Search for the cell housing the specified text and yield its [X, Y] center coordinate. 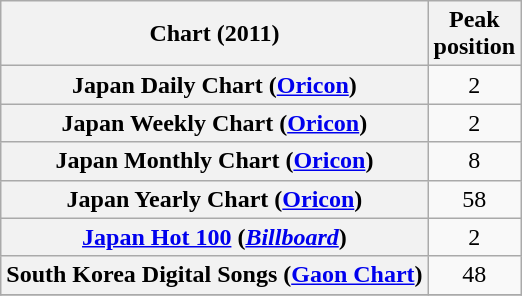
Japan Yearly Chart (Oricon) [214, 199]
Peakposition [474, 34]
South Korea Digital Songs (Gaon Chart) [214, 275]
8 [474, 161]
58 [474, 199]
Chart (2011) [214, 34]
Japan Weekly Chart (Oricon) [214, 123]
Japan Daily Chart (Oricon) [214, 85]
Japan Hot 100 (Billboard) [214, 237]
Japan Monthly Chart (Oricon) [214, 161]
48 [474, 275]
